Provide the [X, Y] coordinate of the cell's center where the given text is located.  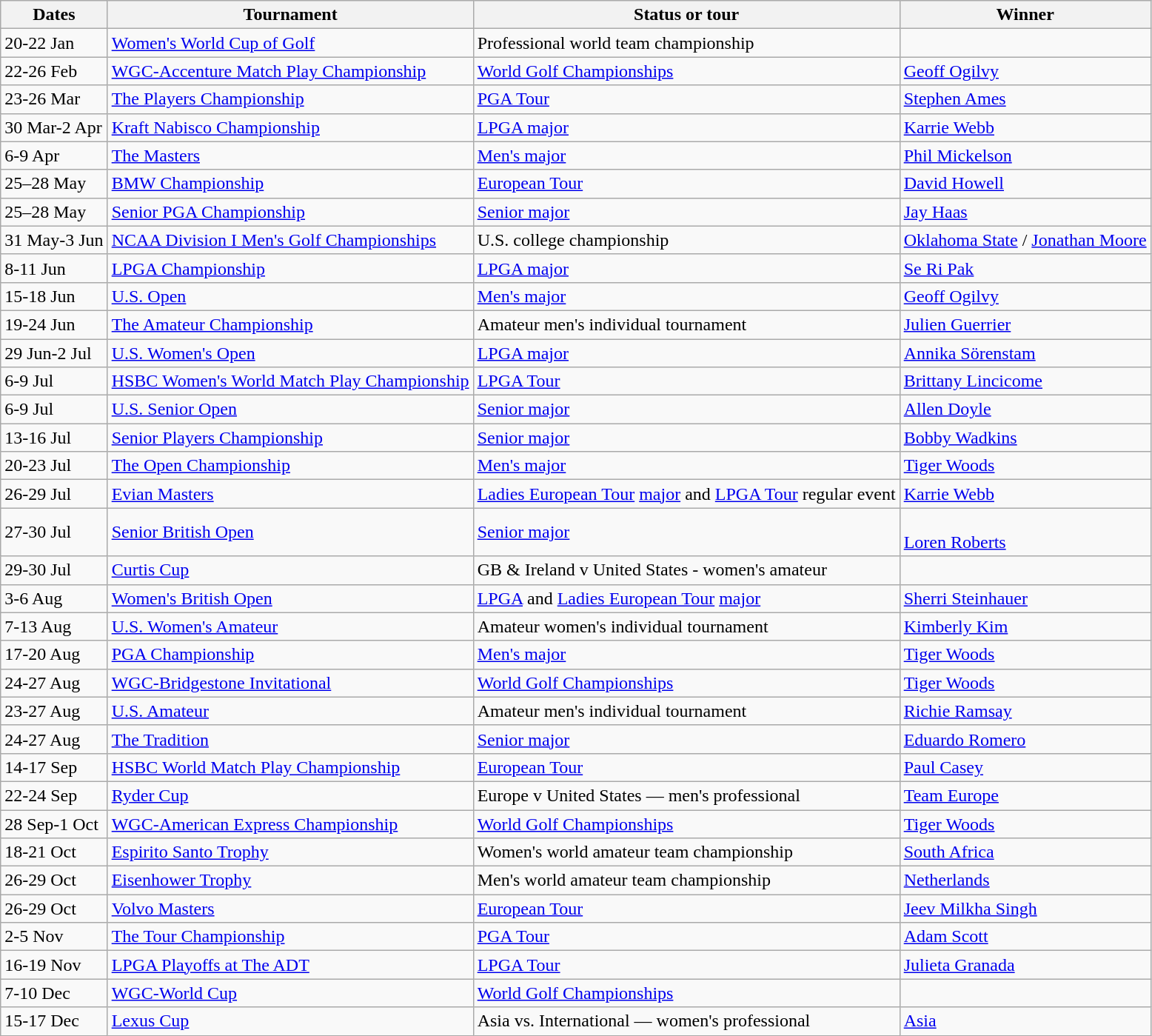
U.S. Open [290, 296]
6-9 Apr [54, 156]
23-26 Mar [54, 99]
WGC-American Express Championship [290, 824]
HSBC World Match Play Championship [290, 767]
Women's World Cup of Golf [290, 43]
Eduardo Romero [1025, 739]
15-18 Jun [54, 296]
Women's world amateur team championship [686, 852]
Jay Haas [1025, 212]
WGC-Accenture Match Play Championship [290, 71]
3-6 Aug [54, 598]
Europe v United States — men's professional [686, 795]
Senior Players Championship [290, 438]
Curtis Cup [290, 570]
Ryder Cup [290, 795]
Phil Mickelson [1025, 156]
Status or tour [686, 15]
Sherri Steinhauer [1025, 598]
20-23 Jul [54, 466]
20-22 Jan [54, 43]
26-29 Jul [54, 494]
LPGA Championship [290, 268]
The Open Championship [290, 466]
U.S. Women's Open [290, 353]
14-17 Sep [54, 767]
22-24 Sep [54, 795]
GB & Ireland v United States - women's amateur [686, 570]
South Africa [1025, 852]
23-27 Aug [54, 711]
U.S. Amateur [290, 711]
13-16 Jul [54, 438]
LPGA Playoffs at The ADT [290, 965]
2-5 Nov [54, 937]
Kimberly Kim [1025, 626]
The Masters [290, 156]
8-11 Jun [54, 268]
NCAA Division I Men's Golf Championships [290, 240]
The Amateur Championship [290, 324]
7-13 Aug [54, 626]
U.S. Senior Open [290, 410]
Bobby Wadkins [1025, 438]
Ladies European Tour major and LPGA Tour regular event [686, 494]
Asia [1025, 1021]
Jeev Milkha Singh [1025, 909]
Espirito Santo Trophy [290, 852]
28 Sep-1 Oct [54, 824]
Julieta Granada [1025, 965]
Kraft Nabisco Championship [290, 127]
The Players Championship [290, 99]
Men's world amateur team championship [686, 880]
Volvo Masters [290, 909]
Richie Ramsay [1025, 711]
WGC-World Cup [290, 993]
Eisenhower Trophy [290, 880]
Professional world team championship [686, 43]
7-10 Dec [54, 993]
BMW Championship [290, 184]
Dates [54, 15]
19-24 Jun [54, 324]
Se Ri Pak [1025, 268]
22-26 Feb [54, 71]
Tournament [290, 15]
18-21 Oct [54, 852]
Brittany Lincicome [1025, 381]
27-30 Jul [54, 532]
PGA Championship [290, 655]
Oklahoma State / Jonathan Moore [1025, 240]
Women's British Open [290, 598]
Annika Sörenstam [1025, 353]
Loren Roberts [1025, 532]
U.S. college championship [686, 240]
30 Mar-2 Apr [54, 127]
17-20 Aug [54, 655]
HSBC Women's World Match Play Championship [290, 381]
WGC-Bridgestone Invitational [290, 683]
Senior British Open [290, 532]
Evian Masters [290, 494]
The Tradition [290, 739]
Adam Scott [1025, 937]
15-17 Dec [54, 1021]
31 May-3 Jun [54, 240]
The Tour Championship [290, 937]
David Howell [1025, 184]
Asia vs. International — women's professional [686, 1021]
29 Jun-2 Jul [54, 353]
Team Europe [1025, 795]
Netherlands [1025, 880]
Julien Guerrier [1025, 324]
Winner [1025, 15]
Allen Doyle [1025, 410]
U.S. Women's Amateur [290, 626]
Lexus Cup [290, 1021]
LPGA and Ladies European Tour major [686, 598]
Senior PGA Championship [290, 212]
29-30 Jul [54, 570]
Paul Casey [1025, 767]
Stephen Ames [1025, 99]
16-19 Nov [54, 965]
Amateur women's individual tournament [686, 626]
